From the cell containing the given text, extract its center point as [x, y] coordinate. 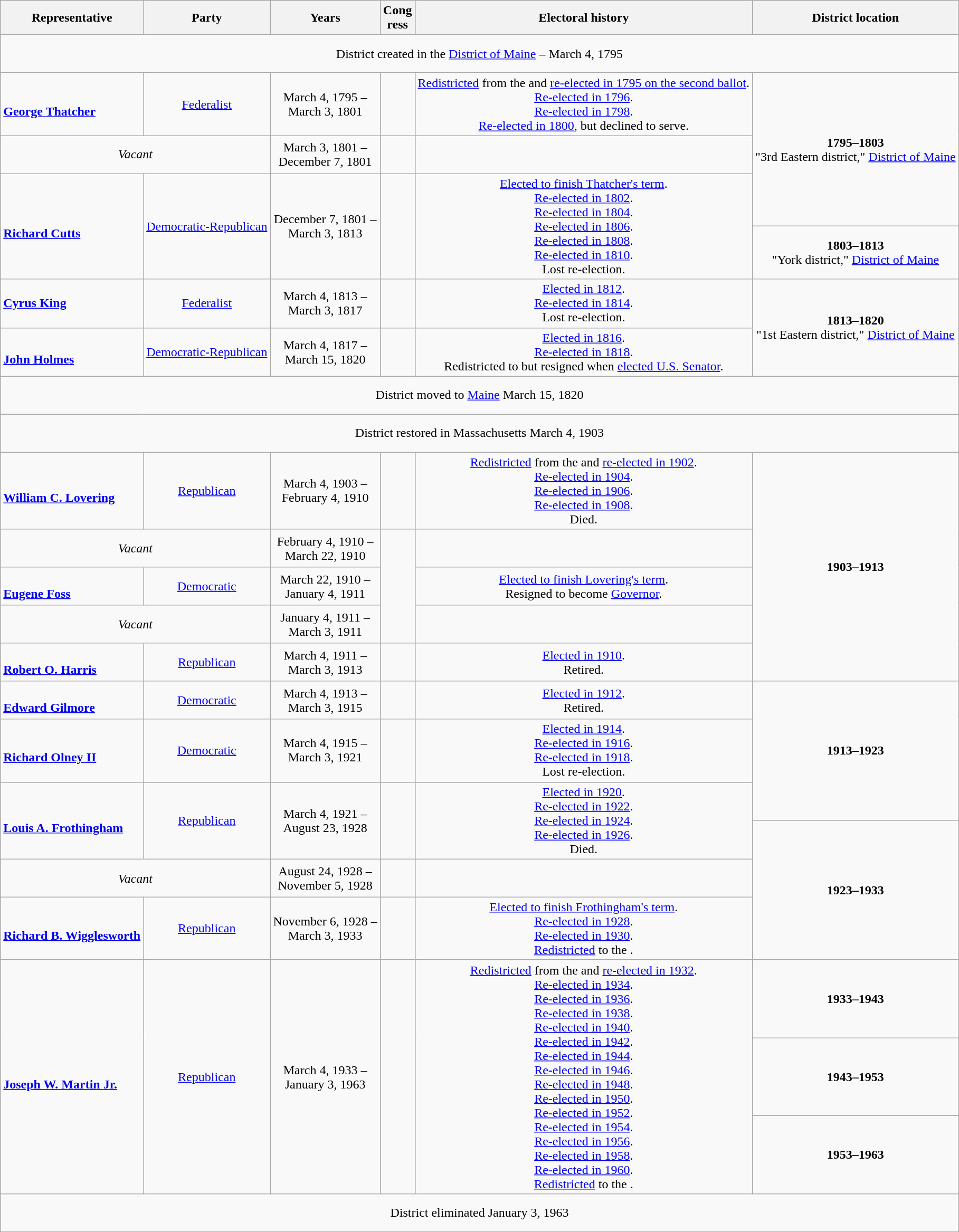
Robert O. Harris [72, 662]
District location [856, 18]
Elected in 1812.Re-elected in 1814.Lost re-election. [584, 303]
Richard Cutts [72, 226]
Elected in 1920.Re-elected in 1922.Re-elected in 1924.Re-elected in 1926.Died. [584, 820]
March 4, 1903 –February 4, 1910 [325, 491]
Richard Olney II [72, 750]
March 4, 1913 –March 3, 1915 [325, 700]
Elected in 1910.Retired. [584, 662]
March 4, 1795 –March 3, 1801 [325, 104]
1943–1953 [856, 1077]
Edward Gilmore [72, 700]
March 4, 1915 –March 3, 1921 [325, 750]
January 4, 1911 –March 3, 1911 [325, 624]
March 4, 1933 –January 3, 1963 [325, 1076]
1903–1913 [856, 567]
1933–1943 [856, 999]
Congress [397, 18]
Louis A. Frothingham [72, 820]
1803–1813"York district," District of Maine [856, 253]
1813–1820"1st Eastern district," District of Maine [856, 328]
Richard B. Wigglesworth [72, 929]
March 22, 1910 –January 4, 1911 [325, 586]
March 4, 1911 –March 3, 1913 [325, 662]
Elected in 1912.Retired. [584, 700]
Eugene Foss [72, 586]
Elected in 1914.Re-elected in 1916.Re-elected in 1918.Lost re-election. [584, 750]
Elected to finish Thatcher's term.Re-elected in 1802.Re-elected in 1804.Re-elected in 1806.Re-elected in 1808.Re-elected in 1810.Lost re-election. [584, 226]
December 7, 1801 –March 3, 1813 [325, 226]
1795–1803"3rd Eastern district," District of Maine [856, 150]
March 3, 1801 –December 7, 1801 [325, 155]
District restored in Massachusetts March 4, 1903 [479, 433]
August 24, 1928 –November 5, 1928 [325, 878]
John Holmes [72, 352]
Elected to finish Frothingham's term.Re-elected in 1928.Re-elected in 1930.Redistricted to the . [584, 929]
Party [207, 18]
February 4, 1910 –March 22, 1910 [325, 548]
George Thatcher [72, 104]
District moved to Maine March 15, 1820 [479, 395]
District created in the District of Maine – March 4, 1795 [479, 54]
March 4, 1813 –March 3, 1817 [325, 303]
Elected in 1816.Re-elected in 1818.Redistricted to but resigned when elected U.S. Senator. [584, 352]
District eliminated January 3, 1963 [479, 1212]
William C. Lovering [72, 491]
Electoral history [584, 18]
Joseph W. Martin Jr. [72, 1076]
1953–1963 [856, 1155]
March 4, 1817 –March 15, 1820 [325, 352]
March 4, 1921 –August 23, 1928 [325, 820]
Representative [72, 18]
November 6, 1928 –March 3, 1933 [325, 929]
Elected to finish Lovering's term.Resigned to become Governor. [584, 586]
Years [325, 18]
1923–1933 [856, 890]
Cyrus King [72, 303]
Redistricted from the and re-elected in 1902.Re-elected in 1904.Re-elected in 1906.Re-elected in 1908.Died. [584, 491]
1913–1923 [856, 750]
Redistricted from the and re-elected in 1795 on the second ballot.Re-elected in 1796.Re-elected in 1798.Re-elected in 1800, but declined to serve. [584, 104]
